Pinpoint the cell where the given text exists, returning its [X, Y] midpoint coordinate. 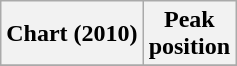
Chart (2010) [72, 34]
Peakposition [189, 34]
